Search for the cell housing the specified text and yield its [x, y] center coordinate. 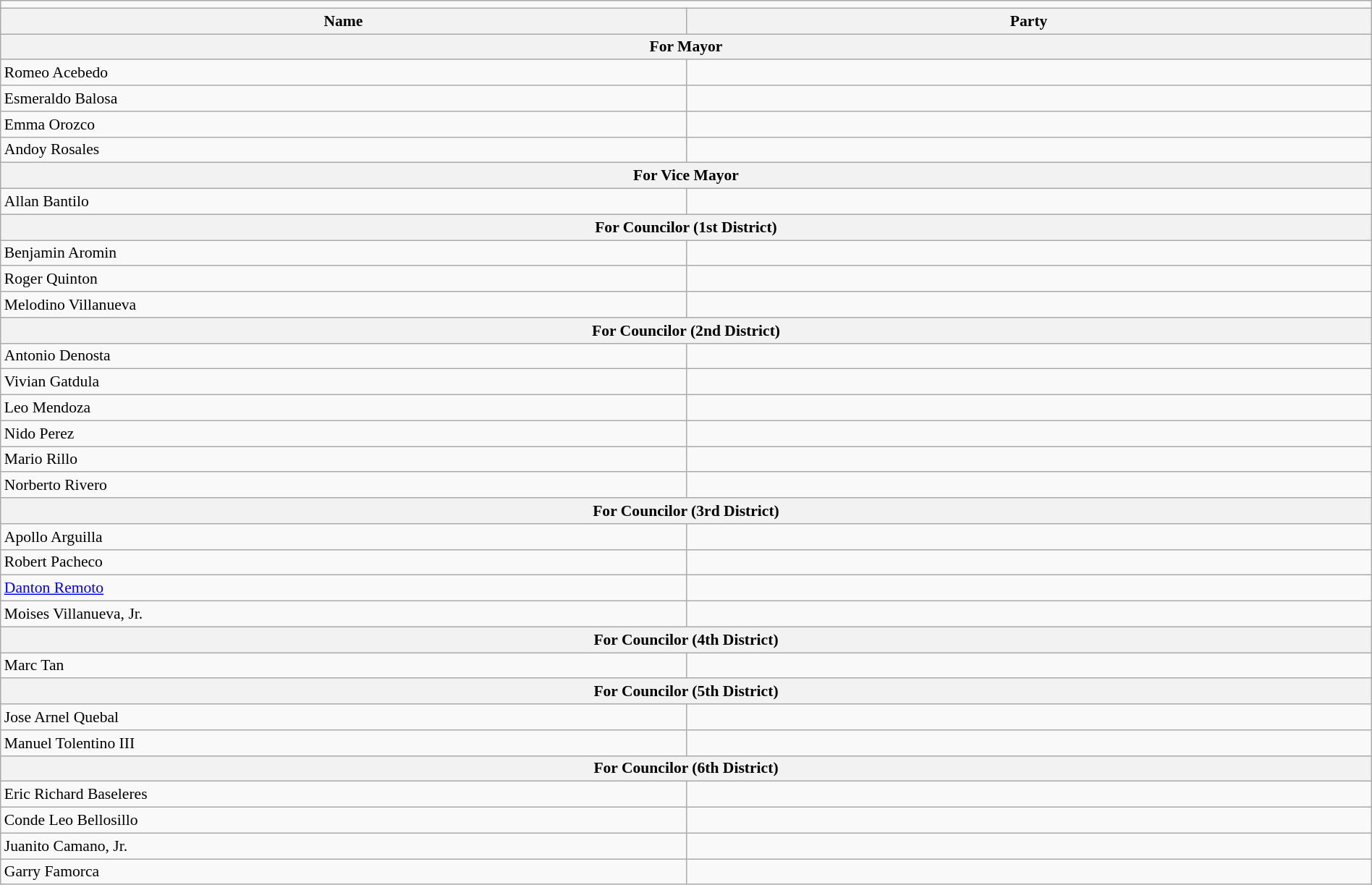
Eric Richard Baseleres [343, 795]
Benjamin Aromin [343, 253]
Esmeraldo Balosa [343, 98]
Romeo Acebedo [343, 73]
Allan Bantilo [343, 202]
Apollo Arguilla [343, 537]
Nido Perez [343, 433]
Manuel Tolentino III [343, 743]
Name [343, 21]
Garry Famorca [343, 872]
Conde Leo Bellosillo [343, 821]
For Mayor [686, 47]
Robert Pacheco [343, 562]
Danton Remoto [343, 588]
For Councilor (6th District) [686, 768]
Emma Orozco [343, 124]
For Councilor (2nd District) [686, 331]
For Councilor (5th District) [686, 692]
Andoy Rosales [343, 150]
Vivian Gatdula [343, 382]
Party [1029, 21]
Juanito Camano, Jr. [343, 846]
For Vice Mayor [686, 176]
Melodino Villanueva [343, 305]
For Councilor (1st District) [686, 227]
For Councilor (4th District) [686, 640]
Mario Rillo [343, 460]
Marc Tan [343, 666]
Moises Villanueva, Jr. [343, 614]
Roger Quinton [343, 279]
Jose Arnel Quebal [343, 717]
Leo Mendoza [343, 408]
Norberto Rivero [343, 486]
For Councilor (3rd District) [686, 511]
Antonio Denosta [343, 356]
